Identify which cell holds the provided text, then report its [X, Y] central coordinate. 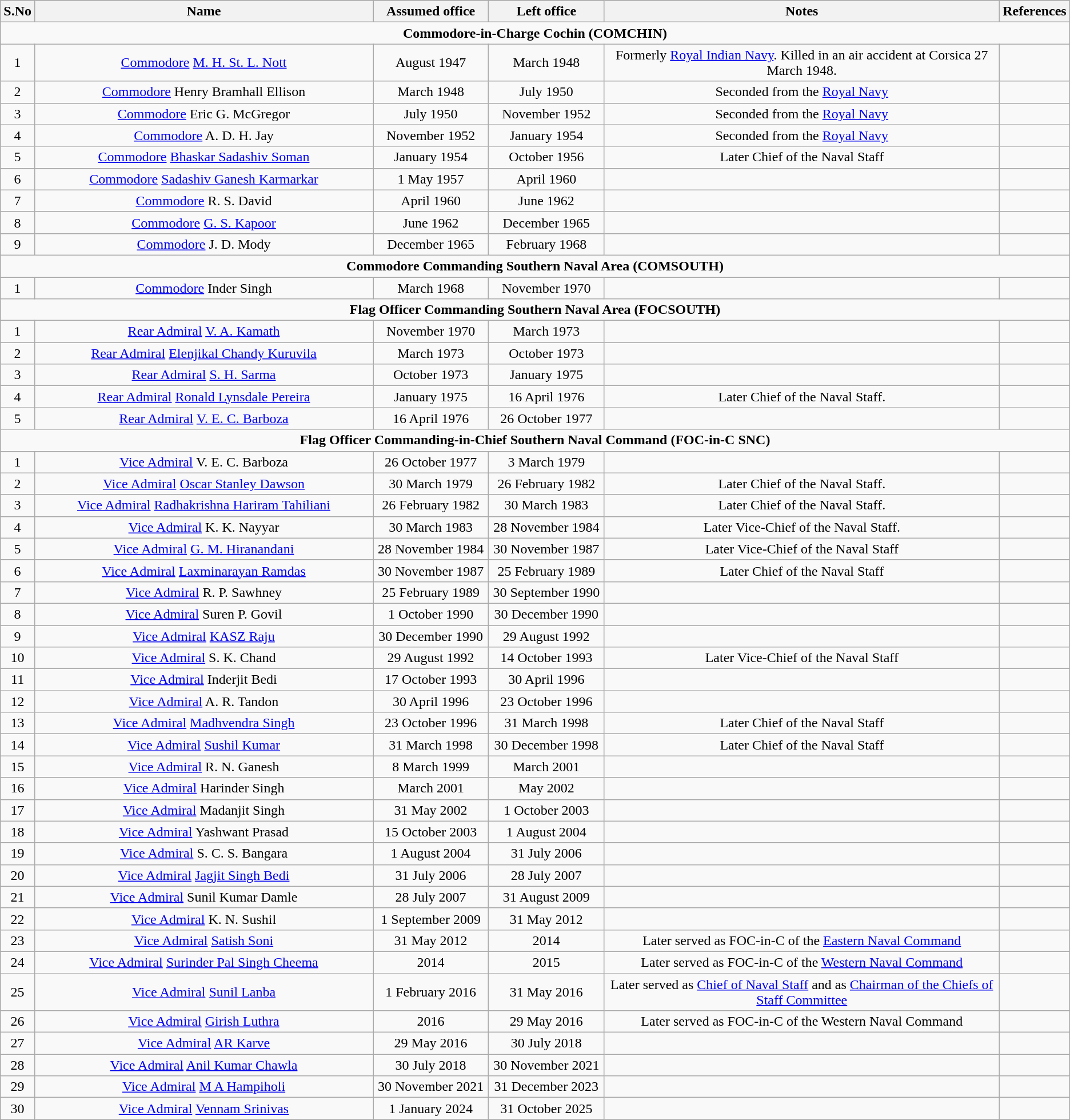
Later served as FOC-in-C of the Eastern Naval Command [802, 940]
30 March 1979 [430, 484]
Commodore J. D. Mody [203, 244]
31 December 2023 [546, 1087]
Vice Admiral M A Hampiholi [203, 1087]
2015 [546, 962]
27 [18, 1043]
Commodore A. D. H. Jay [203, 135]
17 October 1993 [430, 680]
17 [18, 810]
12 [18, 702]
Vice Admiral Inderjit Bedi [203, 680]
15 October 2003 [430, 832]
Name [203, 11]
Rear Admiral V. E. C. Barboza [203, 418]
Rear Admiral Ronald Lynsdale Pereira [203, 397]
Vice Admiral Oscar Stanley Dawson [203, 484]
Vice Admiral S. C. S. Bangara [203, 854]
13 [18, 723]
Later Vice-Chief of the Naval Staff. [802, 527]
Vice Admiral Anil Kumar Chawla [203, 1065]
March 1968 [430, 288]
Vice Admiral Jagjit Singh Bedi [203, 875]
Vice Admiral AR Karve [203, 1043]
Commodore G. S. Kapoor [203, 222]
August 1947 [430, 63]
29 [18, 1087]
1 May 1957 [430, 179]
Vice Admiral Sushil Kumar [203, 745]
Formerly Royal Indian Navy. Killed in an air accident at Corsica 27 March 1948. [802, 63]
Vice Admiral G. M. Hiranandani [203, 549]
Vice Admiral Sunil Lanba [203, 991]
Vice Admiral A. R. Tandon [203, 702]
Vice Admiral Madhvendra Singh [203, 723]
May 2002 [546, 788]
19 [18, 854]
16 [18, 788]
Rear Admiral S. H. Sarma [203, 375]
1 February 2016 [430, 991]
1 October 1990 [430, 614]
Vice Admiral Girish Luthra [203, 1022]
Vice Admiral Radhakrishna Hariram Tahiliani [203, 505]
Vice Admiral Vennam Srinivas [203, 1109]
Commodore R. S. David [203, 201]
30 [18, 1109]
15 [18, 767]
Assumed office [430, 11]
Flag Officer Commanding-in-Chief Southern Naval Command (FOC-in-C SNC) [535, 440]
Vice Admiral KASZ Raju [203, 636]
Rear Admiral Elenjikal Chandy Kuruvila [203, 353]
Vice Admiral R. P. Sawhney [203, 592]
30 December 1998 [546, 745]
Notes [802, 11]
Vice Admiral Yashwant Prasad [203, 832]
Vice Admiral Suren P. Govil [203, 614]
Vice Admiral S. K. Chand [203, 658]
24 [18, 962]
Vice Admiral K. K. Nayyar [203, 527]
S.No [18, 11]
Vice Admiral K. N. Sushil [203, 919]
8 March 1999 [430, 767]
Commodore Inder Singh [203, 288]
31 May 2002 [430, 810]
23 [18, 940]
1 January 2024 [430, 1109]
Vice Admiral Laxminarayan Ramdas [203, 571]
Later served as Chief of Naval Staff and as Chairman of the Chiefs of Staff Committee [802, 991]
Flag Officer Commanding Southern Naval Area (FOCSOUTH) [535, 310]
Rear Admiral V. A. Kamath [203, 332]
Commodore Eric G. McGregor [203, 114]
Commodore Henry Bramhall Ellison [203, 92]
Vice Admiral V. E. C. Barboza [203, 462]
25 [18, 991]
26 [18, 1022]
11 [18, 680]
References [1035, 11]
18 [18, 832]
February 1968 [546, 244]
14 October 1993 [546, 658]
Vice Admiral Surinder Pal Singh Cheema [203, 962]
2016 [430, 1022]
21 [18, 897]
Left office [546, 11]
20 [18, 875]
Commodore Sadashiv Ganesh Karmarkar [203, 179]
Vice Admiral R. N. Ganesh [203, 767]
31 May 2016 [546, 991]
1 October 2003 [546, 810]
Commodore Bhaskar Sadashiv Soman [203, 157]
31 October 2025 [546, 1109]
Vice Admiral Harinder Singh [203, 788]
Commodore-in-Charge Cochin (COMCHIN) [535, 33]
30 September 1990 [546, 592]
3 March 1979 [546, 462]
10 [18, 658]
1 September 2009 [430, 919]
28 [18, 1065]
October 1956 [546, 157]
Vice Admiral Sunil Kumar Damle [203, 897]
22 [18, 919]
Commodore Commanding Southern Naval Area (COMSOUTH) [535, 266]
Vice Admiral Satish Soni [203, 940]
Commodore M. H. St. L. Nott [203, 63]
Vice Admiral Madanjit Singh [203, 810]
31 August 2009 [546, 897]
14 [18, 745]
